For the text-containing cell, return its midpoint in (x, y) coordinate format. 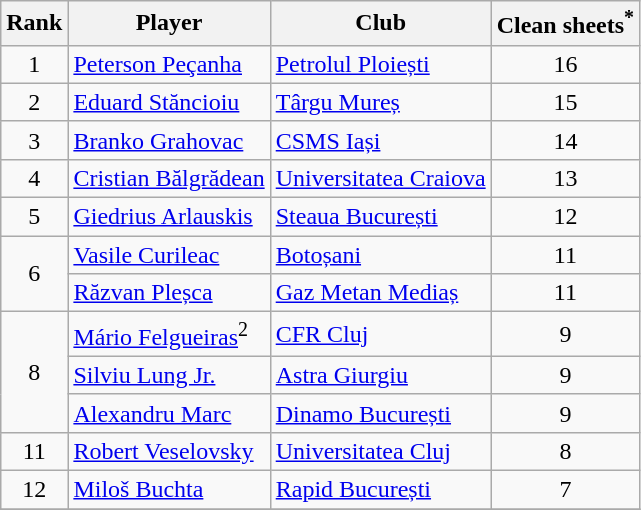
2 (34, 102)
13 (565, 178)
5 (34, 217)
CSMS Iași (380, 140)
Giedrius Arlauskis (169, 217)
7 (565, 489)
Steaua București (380, 217)
Rank (34, 24)
Astra Giurgiu (380, 375)
Miloš Buchta (169, 489)
Eduard Stăncioiu (169, 102)
Gaz Metan Mediaș (380, 293)
Mário Felgueiras2 (169, 334)
Rapid București (380, 489)
4 (34, 178)
Botoșani (380, 255)
Cristian Bălgrădean (169, 178)
1 (34, 64)
Peterson Peçanha (169, 64)
Răzvan Pleșca (169, 293)
3 (34, 140)
Universitatea Craiova (380, 178)
Alexandru Marc (169, 413)
Branko Grahovac (169, 140)
Petrolul Ploiești (380, 64)
CFR Cluj (380, 334)
Silviu Lung Jr. (169, 375)
16 (565, 64)
Clean sheets* (565, 24)
Club (380, 24)
Robert Veselovsky (169, 451)
Vasile Curileac (169, 255)
Universitatea Cluj (380, 451)
14 (565, 140)
Player (169, 24)
Târgu Mureș (380, 102)
Dinamo București (380, 413)
15 (565, 102)
6 (34, 274)
